Scan for the cell matching the given text and deliver its [x, y] coordinate at center. 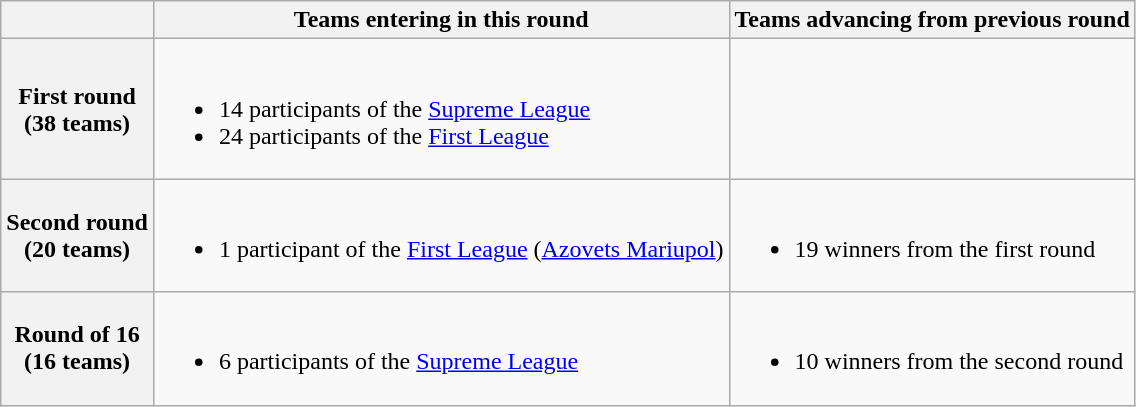
19 winners from the first round [932, 236]
6 participants of the Supreme League [441, 348]
Round of 16 (16 teams) [78, 348]
First round (38 teams) [78, 109]
Teams advancing from previous round [932, 20]
1 participant of the First League (Azovets Mariupol) [441, 236]
Second round (20 teams) [78, 236]
10 winners from the second round [932, 348]
Teams entering in this round [441, 20]
14 participants of the Supreme League24 participants of the First League [441, 109]
